Output the (x, y) coordinate of the center of the cell containing the given text.  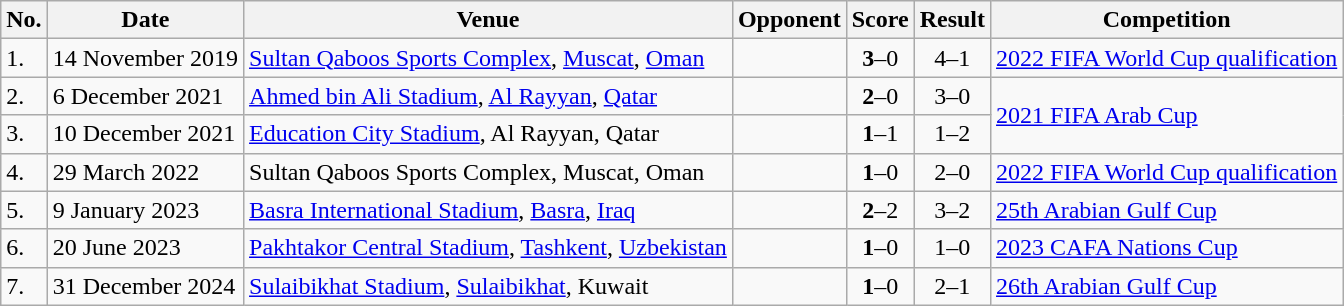
1. (24, 58)
Pakhtakor Central Stadium, Tashkent, Uzbekistan (488, 248)
1–1 (880, 134)
2. (24, 96)
Ahmed bin Ali Stadium, Al Rayyan, Qatar (488, 96)
4. (24, 172)
Opponent (789, 20)
26th Arabian Gulf Cup (1167, 286)
Date (145, 20)
25th Arabian Gulf Cup (1167, 210)
5. (24, 210)
6 December 2021 (145, 96)
29 March 2022 (145, 172)
2023 CAFA Nations Cup (1167, 248)
Competition (1167, 20)
No. (24, 20)
6. (24, 248)
3–2 (952, 210)
Sulaibikhat Stadium, Sulaibikhat, Kuwait (488, 286)
14 November 2019 (145, 58)
1–2 (952, 134)
10 December 2021 (145, 134)
Education City Stadium, Al Rayyan, Qatar (488, 134)
3. (24, 134)
31 December 2024 (145, 286)
2–1 (952, 286)
Score (880, 20)
4–1 (952, 58)
Basra International Stadium, Basra, Iraq (488, 210)
2–2 (880, 210)
Result (952, 20)
Venue (488, 20)
7. (24, 286)
20 June 2023 (145, 248)
2021 FIFA Arab Cup (1167, 115)
9 January 2023 (145, 210)
